Capture the cell that displays the provided text and extract its (X, Y) central coordinate. 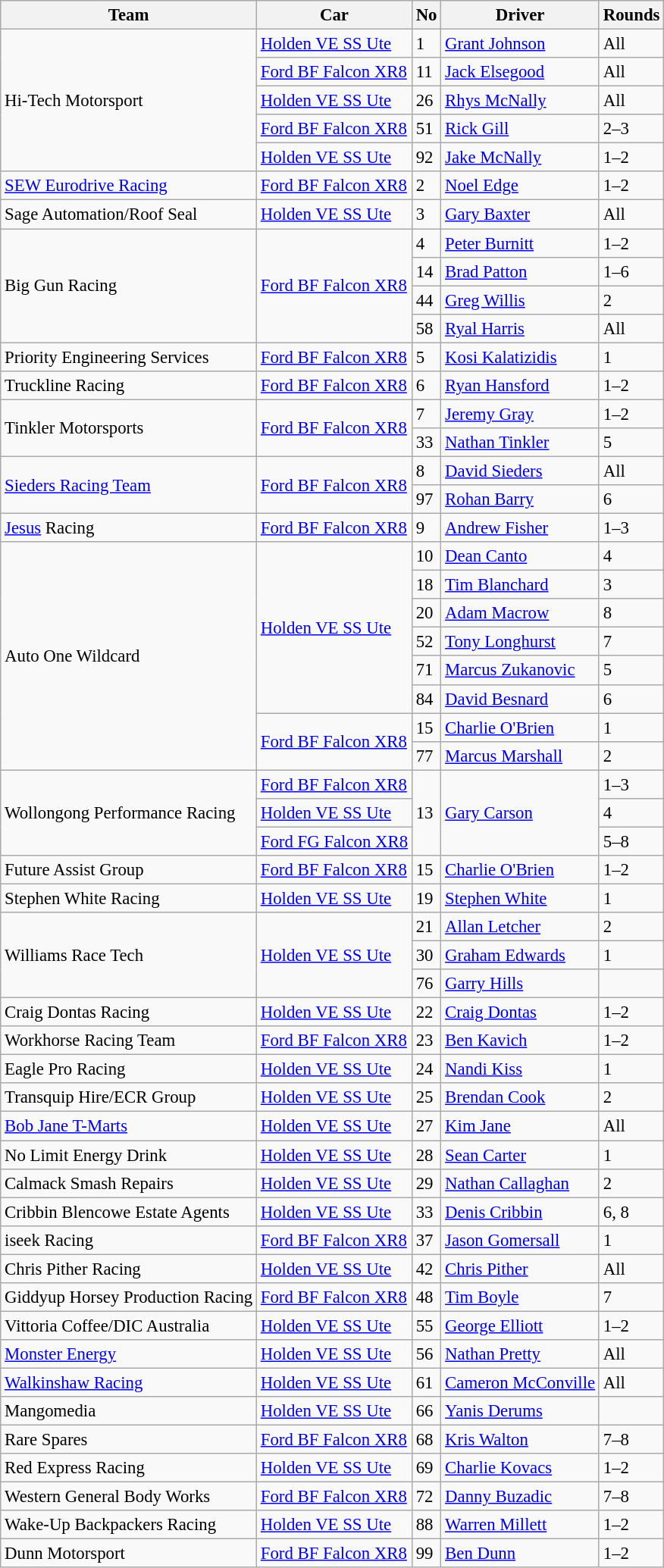
Craig Dontas Racing (129, 1012)
76 (426, 984)
Tinkler Motorsports (129, 427)
Noel Edge (520, 186)
Williams Race Tech (129, 955)
71 (426, 671)
Ford FG Falcon XR8 (334, 841)
Rohan Barry (520, 499)
Ben Dunn (520, 1554)
Sieders Racing Team (129, 485)
21 (426, 927)
Stephen White Racing (129, 898)
Calmack Smash Repairs (129, 1183)
Hi-Tech Motorsport (129, 101)
Chris Pither (520, 1269)
Future Assist Group (129, 870)
Grant Johnson (520, 44)
13 (426, 812)
Gary Baxter (520, 214)
Vittoria Coffee/DIC Australia (129, 1325)
55 (426, 1325)
6, 8 (631, 1212)
Driver (520, 15)
Gary Carson (520, 812)
Rounds (631, 15)
David Besnard (520, 699)
66 (426, 1411)
Sage Automation/Roof Seal (129, 214)
Stephen White (520, 898)
Marcus Marshall (520, 756)
Nathan Callaghan (520, 1183)
Tim Boyle (520, 1297)
Ryal Harris (520, 328)
No Limit Energy Drink (129, 1155)
Transquip Hire/ECR Group (129, 1098)
Workhorse Racing Team (129, 1041)
Cribbin Blencowe Estate Agents (129, 1212)
SEW Eurodrive Racing (129, 186)
58 (426, 328)
25 (426, 1098)
44 (426, 300)
Dean Canto (520, 556)
18 (426, 585)
Rick Gill (520, 129)
Greg Willis (520, 300)
Red Express Racing (129, 1468)
10 (426, 556)
Craig Dontas (520, 1012)
Brendan Cook (520, 1098)
Walkinshaw Racing (129, 1382)
2–3 (631, 129)
Team (129, 15)
Wake-Up Backpackers Racing (129, 1525)
Tony Longhurst (520, 642)
11 (426, 72)
88 (426, 1525)
Jeremy Gray (520, 414)
Graham Edwards (520, 956)
Marcus Zukanovic (520, 671)
Cameron McConville (520, 1382)
Ryan Hansford (520, 386)
Jason Gomersall (520, 1240)
Monster Energy (129, 1354)
22 (426, 1012)
Jack Elsegood (520, 72)
68 (426, 1440)
Peter Burnitt (520, 243)
Kris Walton (520, 1440)
Yanis Derums (520, 1411)
Truckline Racing (129, 386)
Kosi Kalatizidis (520, 357)
9 (426, 528)
1–6 (631, 271)
Mangomedia (129, 1411)
27 (426, 1126)
48 (426, 1297)
Bob Jane T-Marts (129, 1126)
Ben Kavich (520, 1041)
24 (426, 1069)
Denis Cribbin (520, 1212)
Eagle Pro Racing (129, 1069)
30 (426, 956)
99 (426, 1554)
George Elliott (520, 1325)
Adam Macrow (520, 613)
Danny Buzadic (520, 1497)
56 (426, 1354)
97 (426, 499)
Rare Spares (129, 1440)
Chris Pither Racing (129, 1269)
Sean Carter (520, 1155)
Dunn Motorsport (129, 1554)
Big Gun Racing (129, 286)
20 (426, 613)
David Sieders (520, 471)
Allan Letcher (520, 927)
Jake McNally (520, 158)
Kim Jane (520, 1126)
Nathan Pretty (520, 1354)
23 (426, 1041)
No (426, 15)
5–8 (631, 841)
28 (426, 1155)
Garry Hills (520, 984)
Western General Body Works (129, 1497)
Giddyup Horsey Production Racing (129, 1297)
52 (426, 642)
Auto One Wildcard (129, 656)
Andrew Fisher (520, 528)
Jesus Racing (129, 528)
92 (426, 158)
Priority Engineering Services (129, 357)
26 (426, 101)
Tim Blanchard (520, 585)
84 (426, 699)
37 (426, 1240)
Nathan Tinkler (520, 443)
iseek Racing (129, 1240)
Nandi Kiss (520, 1069)
Rhys McNally (520, 101)
Car (334, 15)
69 (426, 1468)
29 (426, 1183)
19 (426, 898)
Brad Patton (520, 271)
61 (426, 1382)
72 (426, 1497)
Warren Millett (520, 1525)
Wollongong Performance Racing (129, 812)
42 (426, 1269)
14 (426, 271)
Charlie Kovacs (520, 1468)
51 (426, 129)
77 (426, 756)
